Search for the cell housing the specified text and yield its [X, Y] center coordinate. 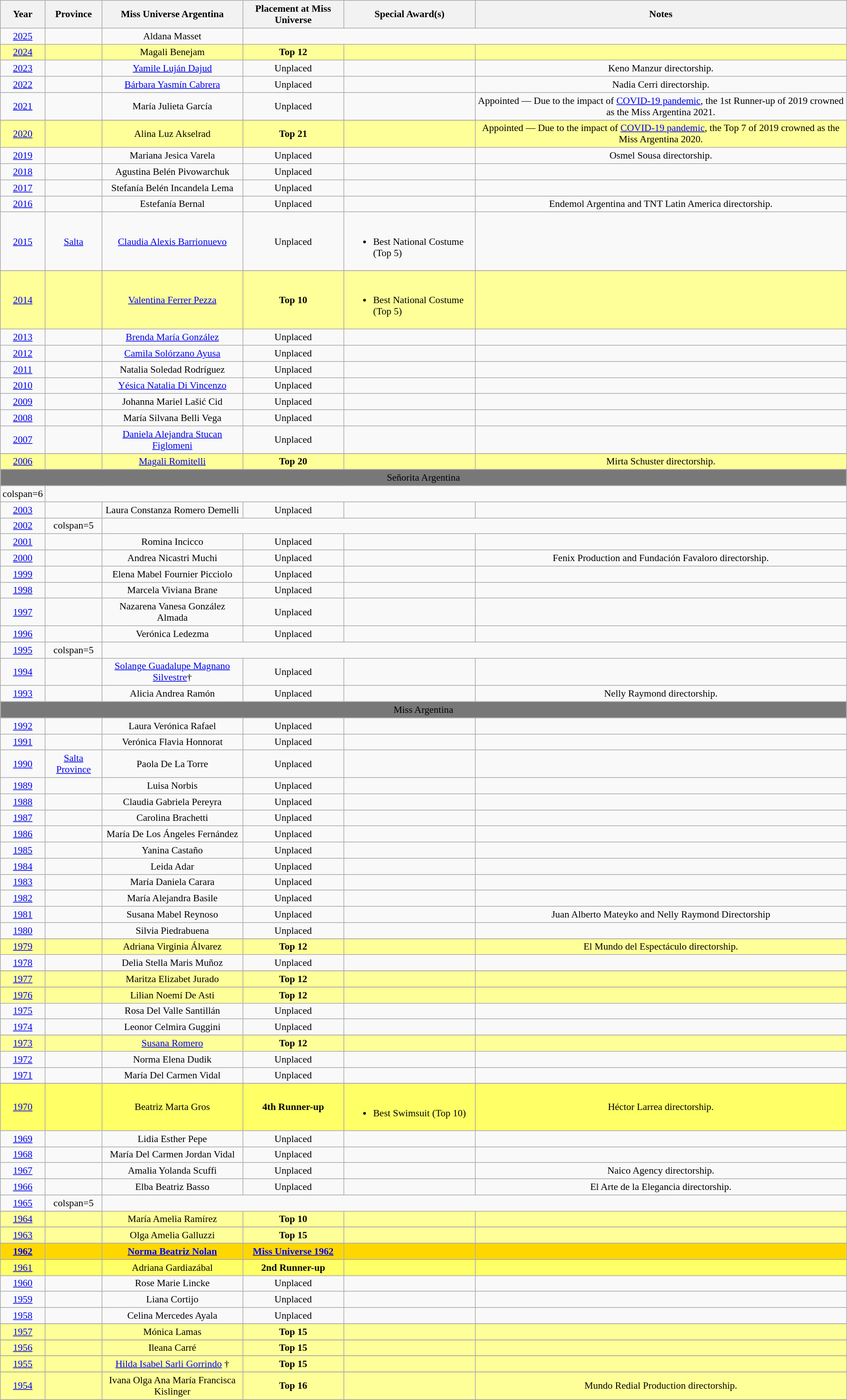
1967 [23, 1171]
1970 [23, 1107]
1998 [23, 590]
Norma Beatriz Nolan [173, 1251]
Solange Guadalupe Magnano Silvestre† [173, 672]
Susana Romero [173, 1044]
Luisa Norbis [173, 786]
2015 [23, 242]
Osmel Sousa directorship. [661, 156]
Ivana Olga Ana María Francisca Kislinger [173, 1386]
2000 [23, 558]
Laura Verónica Rafael [173, 726]
Top 20 [293, 462]
1997 [23, 613]
2024 [23, 52]
1996 [23, 634]
Susana Mabel Reynoso [173, 915]
Laura Constanza Romero Demelli [173, 510]
2021 [23, 107]
Leonor Celmira Guggini [173, 1027]
Alina Luz Akselrad [173, 134]
Andrea Nicastri Muchi [173, 558]
Stefanía Belén Incandela Lema [173, 188]
Carolina Brachetti [173, 818]
Yésica Natalia Di Vincenzo [173, 386]
Nazarena Vanesa González Almada [173, 613]
1962 [23, 1251]
Estefanía Bernal [173, 204]
1972 [23, 1059]
1966 [23, 1187]
1955 [23, 1364]
Endemol Argentina and TNT Latin America directorship. [661, 204]
2003 [23, 510]
Johanna Mariel Lašić Cid [173, 402]
1982 [23, 899]
1957 [23, 1332]
2016 [23, 204]
Nadia Cerri directorship. [661, 84]
Maritza Elizabet Jurado [173, 979]
2002 [23, 526]
Salta Province [74, 764]
María Daniela Carara [173, 882]
1969 [23, 1139]
1958 [23, 1316]
Aldana Masset [173, 36]
María Silvana Belli Vega [173, 418]
Best Swimsuit (Top 10) [409, 1107]
1993 [23, 694]
Fenix Production and Fundación Favaloro directorship. [661, 558]
1980 [23, 931]
El Mundo del Espectáculo directorship. [661, 947]
Verónica Ledezma [173, 634]
Adriana Virginia Álvarez [173, 947]
2013 [23, 337]
2010 [23, 386]
1956 [23, 1348]
Year [23, 14]
Celina Mercedes Ayala [173, 1316]
Romina Incicco [173, 542]
1984 [23, 866]
Leida Adar [173, 866]
Lidia Esther Pepe [173, 1139]
Nelly Raymond directorship. [661, 694]
Appointed — Due to the impact of COVID-19 pandemic, the Top 7 of 2019 crowned as the Miss Argentina 2020. [661, 134]
1985 [23, 850]
Verónica Flavia Honnorat [173, 742]
1974 [23, 1027]
Top 16 [293, 1386]
María De Los Ángeles Fernández [173, 834]
Agustina Belén Pivowarchuk [173, 172]
Salta [74, 242]
Mirta Schuster directorship. [661, 462]
Miss Universe Argentina [173, 14]
Naico Agency directorship. [661, 1171]
Amalia Yolanda Scuffi [173, 1171]
Rosa Del Valle Santillán [173, 1011]
1986 [23, 834]
1990 [23, 764]
1981 [23, 915]
María Del Carmen Jordan Vidal [173, 1155]
2025 [23, 36]
1963 [23, 1236]
Beatriz Marta Gros [173, 1107]
Miss Universe 1962 [293, 1251]
Yamile Luján Dajud [173, 69]
2nd Runner-up [293, 1268]
Héctor Larrea directorship. [661, 1107]
1995 [23, 650]
2022 [23, 84]
1983 [23, 882]
Top 21 [293, 134]
Silvia Piedrabuena [173, 931]
1988 [23, 802]
Province [74, 14]
1977 [23, 979]
1954 [23, 1386]
1976 [23, 995]
Adriana Gardiazábal [173, 1268]
1987 [23, 818]
2007 [23, 440]
Natalia Soledad Rodríguez [173, 370]
Valentina Ferrer Pezza [173, 300]
1992 [23, 726]
2023 [23, 69]
1959 [23, 1300]
Señorita Argentina [424, 478]
Juan Alberto Mateyko and Nelly Raymond Directorship [661, 915]
El Arte de la Elegancia directorship. [661, 1187]
2014 [23, 300]
Norma Elena Dudik [173, 1059]
Lilian Noemí De Asti [173, 995]
Olga Amelia Galluzzi [173, 1236]
Mundo Redial Production directorship. [661, 1386]
María Amelia Ramírez [173, 1219]
2017 [23, 188]
1978 [23, 963]
1961 [23, 1268]
María Julieta García [173, 107]
Special Award(s) [409, 14]
Bárbara Yasmín Cabrera [173, 84]
2011 [23, 370]
Magali Romitelli [173, 462]
Paola De La Torre [173, 764]
2019 [23, 156]
Miss Argentina [424, 710]
Magali Benejam [173, 52]
1979 [23, 947]
2009 [23, 402]
Ileana Carré [173, 1348]
Alicia Andrea Ramón [173, 694]
1989 [23, 786]
María Del Carmen Vidal [173, 1076]
1975 [23, 1011]
2006 [23, 462]
Mariana Jesica Varela [173, 156]
Claudia Gabriela Pereyra [173, 802]
Mónica Lamas [173, 1332]
colspan=6 [23, 494]
Hilda Isabel Sarli Gorrindo † [173, 1364]
Daniela Alejandra Stucan Figlomeni [173, 440]
Claudia Alexis Barrionuevo [173, 242]
1960 [23, 1284]
Brenda María González [173, 337]
1968 [23, 1155]
Placement at Miss Universe [293, 14]
1971 [23, 1076]
1999 [23, 574]
María Alejandra Basile [173, 899]
Keno Manzur directorship. [661, 69]
Liana Cortijo [173, 1300]
2012 [23, 354]
Notes [661, 14]
Marcela Viviana Brane [173, 590]
4th Runner-up [293, 1107]
2008 [23, 418]
1964 [23, 1219]
2020 [23, 134]
2018 [23, 172]
Elena Mabel Fournier Picciolo [173, 574]
Yanina Castaño [173, 850]
Appointed — Due to the impact of COVID-19 pandemic, the 1st Runner-up of 2019 crowned as the Miss Argentina 2021. [661, 107]
Delia Stella Maris Muñoz [173, 963]
1991 [23, 742]
Rose Marie Lincke [173, 1284]
1994 [23, 672]
2001 [23, 542]
Elba Beatriz Basso [173, 1187]
1973 [23, 1044]
Camila Solórzano Ayusa [173, 354]
1965 [23, 1203]
